Detect which cell encompasses the target text, then output its (X, Y) center coordinate. 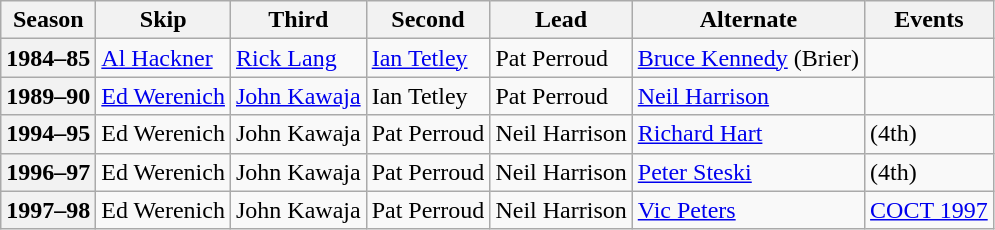
1989–90 (48, 96)
Alternate (748, 20)
Bruce Kennedy (Brier) (748, 58)
Second (428, 20)
1994–95 (48, 134)
Lead (561, 20)
1997–98 (48, 210)
Rick Lang (298, 58)
Season (48, 20)
COCT 1997 (930, 210)
Peter Steski (748, 172)
Richard Hart (748, 134)
Skip (164, 20)
Events (930, 20)
1996–97 (48, 172)
Al Hackner (164, 58)
1984–85 (48, 58)
Third (298, 20)
Vic Peters (748, 210)
